For the text-containing cell, return its midpoint in (x, y) coordinate format. 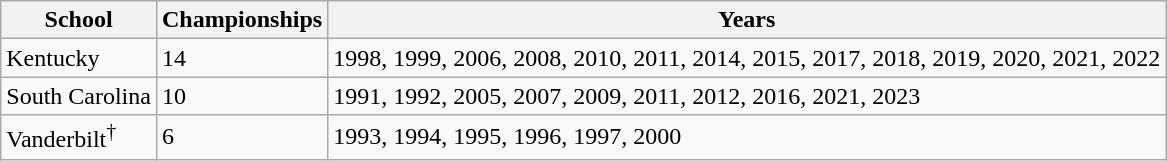
1991, 1992, 2005, 2007, 2009, 2011, 2012, 2016, 2021, 2023 (747, 96)
10 (242, 96)
Kentucky (79, 58)
Years (747, 20)
14 (242, 58)
6 (242, 138)
1993, 1994, 1995, 1996, 1997, 2000 (747, 138)
South Carolina (79, 96)
Vanderbilt† (79, 138)
Championships (242, 20)
School (79, 20)
1998, 1999, 2006, 2008, 2010, 2011, 2014, 2015, 2017, 2018, 2019, 2020, 2021, 2022 (747, 58)
